Provide the [x, y] coordinate of the cell's center where the given text is located.  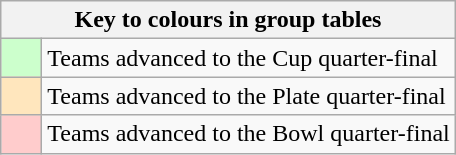
Teams advanced to the Bowl quarter-final [248, 134]
Key to colours in group tables [228, 20]
Teams advanced to the Cup quarter-final [248, 58]
Teams advanced to the Plate quarter-final [248, 96]
